Extract the (x, y) coordinate from the center of the cell holding the provided text.  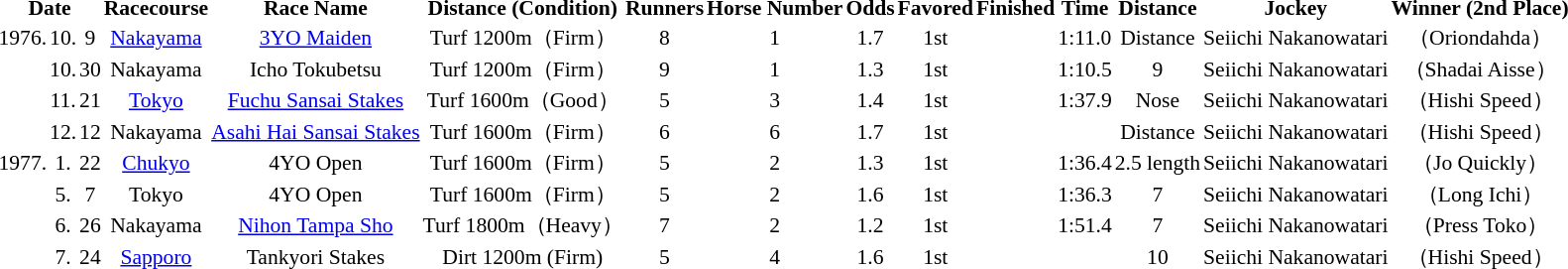
11. (63, 101)
30 (91, 69)
22 (91, 163)
Icho Tokubetsu (315, 69)
1:11.0 (1085, 38)
6. (63, 226)
21 (91, 101)
Asahi Hai Sansai Stakes (315, 132)
12 (91, 132)
1:10.5 (1085, 69)
1:37.9 (1085, 101)
12. (63, 132)
Turf 1800m（Heavy） (522, 226)
1.4 (870, 101)
26 (91, 226)
1.2 (870, 226)
Turf 1600m（Good） (522, 101)
Nihon Tampa Sho (315, 226)
8 (664, 38)
3 (775, 101)
Fuchu Sansai Stakes (315, 101)
Nose (1158, 101)
1:36.4 (1085, 163)
3YO Maiden (315, 38)
2.5 length (1158, 163)
1.6 (870, 195)
1:51.4 (1085, 226)
1:36.3 (1085, 195)
5. (63, 195)
Chukyo (156, 163)
1. (63, 163)
